For the text-containing cell, return its midpoint in (X, Y) coordinate format. 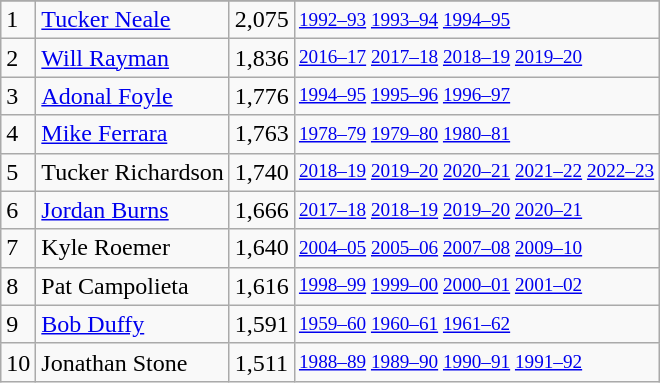
1,776 (262, 96)
Mike Ferrara (133, 134)
1992–93 1993–94 1994–95 (476, 20)
Bob Duffy (133, 324)
1998–99 1999–00 2000–01 2001–02 (476, 286)
Jordan Burns (133, 210)
Jonathan Stone (133, 362)
1,640 (262, 248)
2 (18, 58)
1978–79 1979–80 1980–81 (476, 134)
3 (18, 96)
2004–05 2005–06 2007–08 2009–10 (476, 248)
9 (18, 324)
Kyle Roemer (133, 248)
1 (18, 20)
2017–18 2018–19 2019–20 2020–21 (476, 210)
2018–19 2019–20 2020–21 2021–22 2022–23 (476, 172)
1,616 (262, 286)
Pat Campolieta (133, 286)
Tucker Richardson (133, 172)
7 (18, 248)
1,836 (262, 58)
10 (18, 362)
1988–89 1989–90 1990–91 1991–92 (476, 362)
4 (18, 134)
1,763 (262, 134)
2016–17 2017–18 2018–19 2019–20 (476, 58)
1994–95 1995–96 1996–97 (476, 96)
1,740 (262, 172)
1,511 (262, 362)
5 (18, 172)
Tucker Neale (133, 20)
1959–60 1960–61 1961–62 (476, 324)
2,075 (262, 20)
6 (18, 210)
1,591 (262, 324)
Adonal Foyle (133, 96)
1,666 (262, 210)
8 (18, 286)
Will Rayman (133, 58)
